Return the (x, y) coordinate for the center point of the cell that contains the specified text.  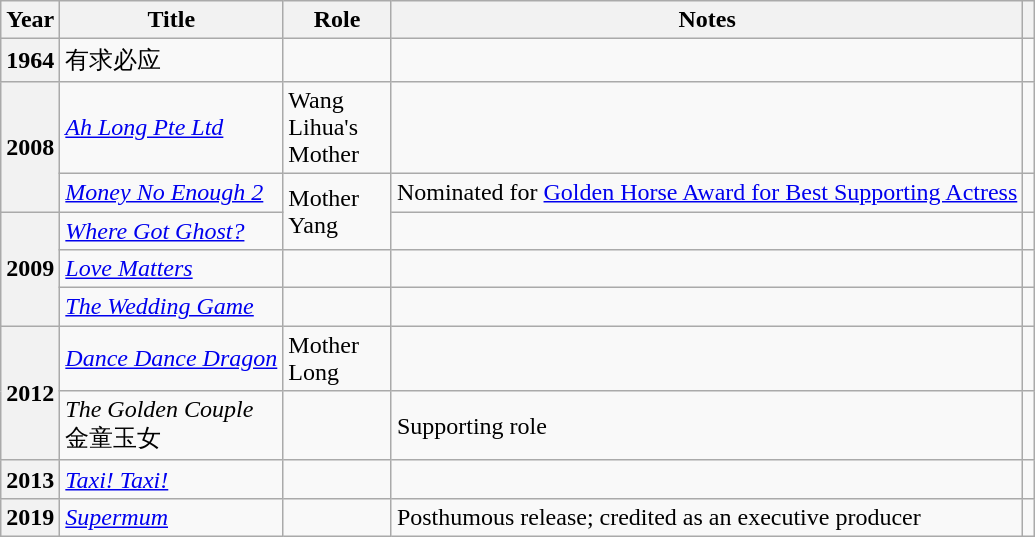
Supporting role (706, 426)
Nominated for Golden Horse Award for Best Supporting Actress (706, 192)
Love Matters (172, 269)
Wang Lihua's Mother (338, 127)
Mother Yang (338, 211)
Where Got Ghost? (172, 231)
2012 (30, 394)
2008 (30, 146)
Year (30, 20)
Title (172, 20)
Money No Enough 2 (172, 192)
1964 (30, 60)
Taxi! Taxi! (172, 479)
2009 (30, 269)
The Wedding Game (172, 307)
The Golden Couple金童玉女 (172, 426)
2019 (30, 517)
Supermum (172, 517)
Mother Long (338, 358)
2013 (30, 479)
Ah Long Pte Ltd (172, 127)
Notes (706, 20)
Posthumous release; credited as an executive producer (706, 517)
有求必应 (172, 60)
Role (338, 20)
Dance Dance Dragon (172, 358)
